Locate the cell with the specified text and output its [X, Y] center coordinate. 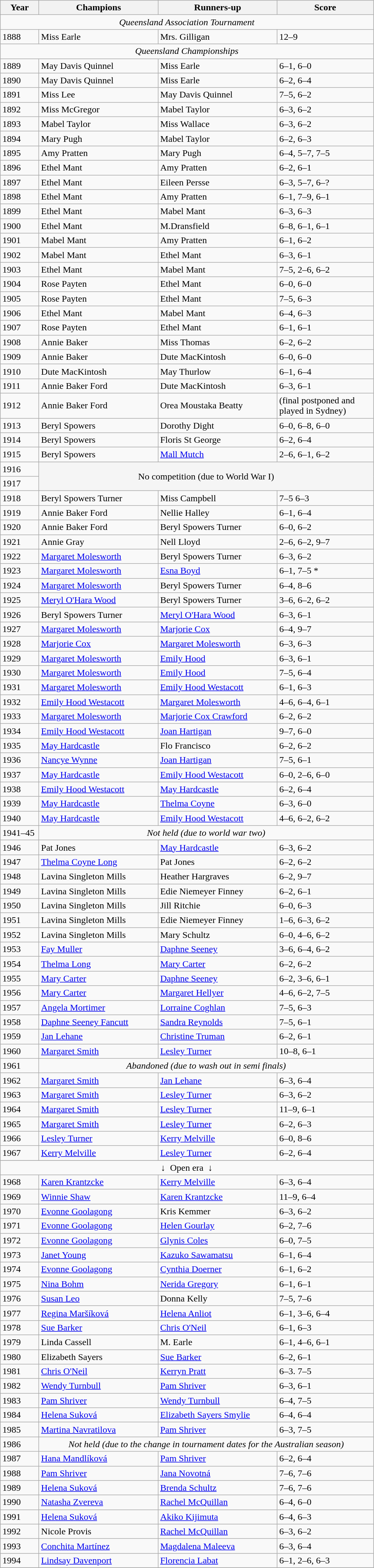
1932 [20, 702]
1901 [20, 240]
Jana Novotná [217, 1473]
7–5, 7–6 [325, 1298]
Linda Cassell [99, 1342]
Helena Anliot [217, 1313]
6–3, 5–7, 6–? [325, 182]
1949 [20, 891]
1912 [20, 405]
Donna Kelly [217, 1298]
6–1, 3–6, 6–4 [325, 1313]
Esna Boyd [217, 571]
6–4, 8–6 [325, 585]
1930 [20, 673]
1993 [20, 1546]
1906 [20, 313]
1953 [20, 949]
1959 [20, 1037]
Brenda Schultz [217, 1488]
Jill Ritchie [217, 906]
Fay Muller [99, 949]
Flo Francisco [217, 746]
Dorothy Dight [217, 426]
1968 [20, 1182]
1899 [20, 211]
Queensland Championships [187, 51]
1924 [20, 585]
Nina Bohm [99, 1284]
1889 [20, 66]
1915 [20, 455]
1957 [20, 1007]
11–9, 6–4 [325, 1197]
Marjorie Cox Crawford [217, 717]
1938 [20, 789]
Cynthia Doerner [217, 1269]
Runners-up [217, 8]
1983 [20, 1401]
2–6, 6–1, 6–2 [325, 455]
1939 [20, 804]
1979 [20, 1342]
1940 [20, 818]
6–0, 4–6, 6–2 [325, 935]
1982 [20, 1386]
1941–45 [20, 833]
Thelma Coyne Long [99, 862]
7–5, 2–6, 6–2 [325, 270]
6–3. 7–5 [325, 1371]
1948 [20, 876]
Mary Schultz [217, 935]
Year [20, 8]
1–6, 6–3, 6–2 [325, 920]
1965 [20, 1124]
6–4, 9–7 [325, 629]
3–6, 6–2, 6–2 [325, 600]
Eileen Persse [217, 182]
1927 [20, 629]
1891 [20, 95]
1905 [20, 299]
Glynis Coles [217, 1240]
1917 [20, 484]
Orea Moustaka Beatty [217, 405]
9–7, 6–0 [325, 731]
1987 [20, 1459]
1914 [20, 440]
Queensland Association Tournament [187, 22]
1933 [20, 717]
1966 [20, 1139]
6–8, 6–1, 6–1 [325, 226]
1991 [20, 1517]
6–2, 9–7 [325, 876]
Regina Maršíková [99, 1313]
4–6, 6–2, 6–2 [325, 818]
Nicole Provis [99, 1531]
6–1, 2–6, 6–3 [325, 1560]
1918 [20, 498]
1895 [20, 153]
1984 [20, 1415]
1956 [20, 993]
Elizabeth Sayers [99, 1357]
6–4, 6–0 [325, 1502]
1890 [20, 80]
12–9 [325, 37]
4–6, 6–4, 6–1 [325, 702]
Conchita Martínez [99, 1546]
1894 [20, 138]
Thelma Coyne [217, 804]
Hana Mandlíková [99, 1459]
Thelma Long [99, 964]
6–3, 6–0 [325, 804]
1980 [20, 1357]
1970 [20, 1211]
M. Earle [217, 1342]
1986 [20, 1444]
1977 [20, 1313]
7–5, 6–2 [325, 95]
6–3, 7–5 [325, 1430]
1919 [20, 513]
Angela Mortimer [99, 1007]
Mall Mutch [217, 455]
1913 [20, 426]
6–2, 3–6, 6–1 [325, 978]
1952 [20, 935]
1902 [20, 255]
6–0, 6–8, 6–0 [325, 426]
Nell Lloyd [217, 542]
Susan Leo [99, 1298]
1925 [20, 600]
(final postponed and played in Sydney) [325, 405]
1967 [20, 1153]
7–5, 6–4 [325, 673]
6–1, 4–6, 6–1 [325, 1342]
Abandoned (due to wash out in semi finals) [206, 1066]
Daphne Seeney Fancutt [99, 1022]
M.Dransfield [217, 226]
1954 [20, 964]
1911 [20, 386]
Kerryn Pratt [217, 1371]
6–0, 2–6, 6–0 [325, 775]
1935 [20, 746]
1923 [20, 571]
1972 [20, 1240]
1988 [20, 1473]
Floris St George [217, 440]
Champions [99, 8]
1990 [20, 1502]
Not held (due to world war two) [206, 833]
1907 [20, 328]
Not held (due to the change in tournament dates for the Australian season) [206, 1444]
Nancye Wynne [99, 760]
6–0, 6–3 [325, 906]
6–4, 5–7, 7–5 [325, 153]
1976 [20, 1298]
10–8, 6–1 [325, 1051]
Winnie Shaw [99, 1197]
1892 [20, 109]
1958 [20, 1022]
1893 [20, 124]
1934 [20, 731]
1922 [20, 556]
1888 [20, 37]
1909 [20, 357]
Sandra Reynolds [217, 1022]
6–0, 7–5 [325, 1240]
3–6, 6–4, 6–2 [325, 949]
1960 [20, 1051]
1929 [20, 658]
1961 [20, 1066]
Martina Navratilova [99, 1430]
1964 [20, 1109]
1903 [20, 270]
1974 [20, 1269]
1962 [20, 1080]
No competition (due to World War I) [206, 476]
Florencia Labat [217, 1560]
6–0, 6–2 [325, 527]
Natasha Zvereva [99, 1502]
1992 [20, 1531]
Lorraine Coghlan [217, 1007]
Janet Young [99, 1255]
Heather Hargraves [217, 876]
Akiko Kijimuta [217, 1517]
1985 [20, 1430]
6–0, 8–6 [325, 1139]
1936 [20, 760]
6–1, 7–9, 6–1 [325, 197]
1975 [20, 1284]
2–6, 6–2, 9–7 [325, 542]
1989 [20, 1488]
11–9, 6–1 [325, 1109]
1969 [20, 1197]
1951 [20, 920]
Nerida Gregory [217, 1284]
Annie Gray [99, 542]
Kazuko Sawamatsu [217, 1255]
1978 [20, 1328]
1963 [20, 1095]
1931 [20, 687]
Miss Campbell [217, 498]
Magdalena Maleeva [217, 1546]
6–2, 7–6 [325, 1226]
1904 [20, 284]
1981 [20, 1371]
7–5 6–3 [325, 498]
Kris Kemmer [217, 1211]
1910 [20, 371]
1947 [20, 862]
Margaret Hellyer [217, 993]
1898 [20, 197]
Nellie Halley [217, 513]
↓ Open era ↓ [187, 1168]
6–1, 6–0 [325, 66]
1900 [20, 226]
4–6, 6–2, 7–5 [325, 993]
6–1, 7–5 * [325, 571]
1937 [20, 775]
1926 [20, 614]
1908 [20, 342]
Mrs. Gilligan [217, 37]
1921 [20, 542]
Miss McGregor [99, 109]
Score [325, 8]
May Thurlow [217, 371]
Miss Wallace [217, 124]
1928 [20, 643]
6–4, 6–4 [325, 1415]
Elizabeth Sayers Smylie [217, 1415]
6–4, 7–5 [325, 1401]
1920 [20, 527]
Lindsay Davenport [99, 1560]
Miss Thomas [217, 342]
1897 [20, 182]
1946 [20, 847]
Helen Gourlay [217, 1226]
Christine Truman [217, 1037]
1950 [20, 906]
1916 [20, 469]
1971 [20, 1226]
1955 [20, 978]
1994 [20, 1560]
Miss Lee [99, 95]
1896 [20, 167]
1973 [20, 1255]
